Scan for the cell matching the given text and deliver its [X, Y] coordinate at center. 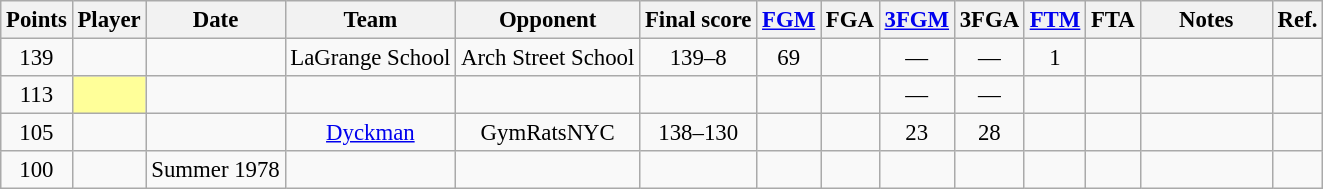
Dyckman [370, 133]
100 [36, 170]
GymRatsNYC [548, 133]
139 [36, 58]
Notes [1206, 20]
1 [1054, 58]
138–130 [698, 133]
FTM [1054, 20]
69 [789, 58]
Opponent [548, 20]
FGM [789, 20]
Arch Street School [548, 58]
3FGA [989, 20]
28 [989, 133]
23 [916, 133]
Player [109, 20]
Points [36, 20]
Final score [698, 20]
3FGM [916, 20]
FTA [1113, 20]
Date [216, 20]
Team [370, 20]
Ref. [1297, 20]
113 [36, 95]
LaGrange School [370, 58]
139–8 [698, 58]
Summer 1978 [216, 170]
FGA [850, 20]
105 [36, 133]
